For the text-containing cell, return its midpoint in [X, Y] coordinate format. 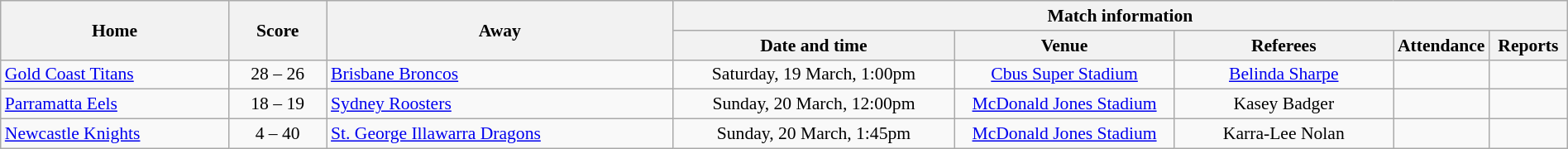
Reports [1528, 46]
Referees [1284, 46]
Score [278, 30]
Brisbane Broncos [500, 74]
Belinda Sharpe [1284, 74]
St. George Illawarra Dragons [500, 134]
Home [115, 30]
Gold Coast Titans [115, 74]
18 – 19 [278, 104]
Newcastle Knights [115, 134]
Sunday, 20 March, 12:00pm [814, 104]
Away [500, 30]
Sydney Roosters [500, 104]
Saturday, 19 March, 1:00pm [814, 74]
Cbus Super Stadium [1064, 74]
Karra-Lee Nolan [1284, 134]
Date and time [814, 46]
4 – 40 [278, 134]
Parramatta Eels [115, 104]
Match information [1120, 16]
Venue [1064, 46]
Attendance [1441, 46]
Kasey Badger [1284, 104]
Sunday, 20 March, 1:45pm [814, 134]
28 – 26 [278, 74]
